Identify which cell holds the provided text, then report its [X, Y] central coordinate. 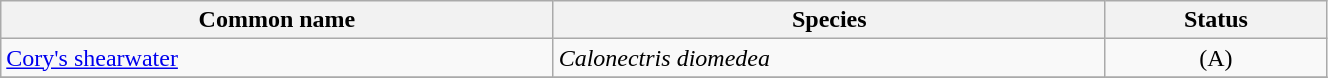
Species [829, 20]
Calonectris diomedea [829, 58]
(A) [1216, 58]
Common name [277, 20]
Cory's shearwater [277, 58]
Status [1216, 20]
